Return the (x, y) coordinate for the center point of the cell that contains the specified text.  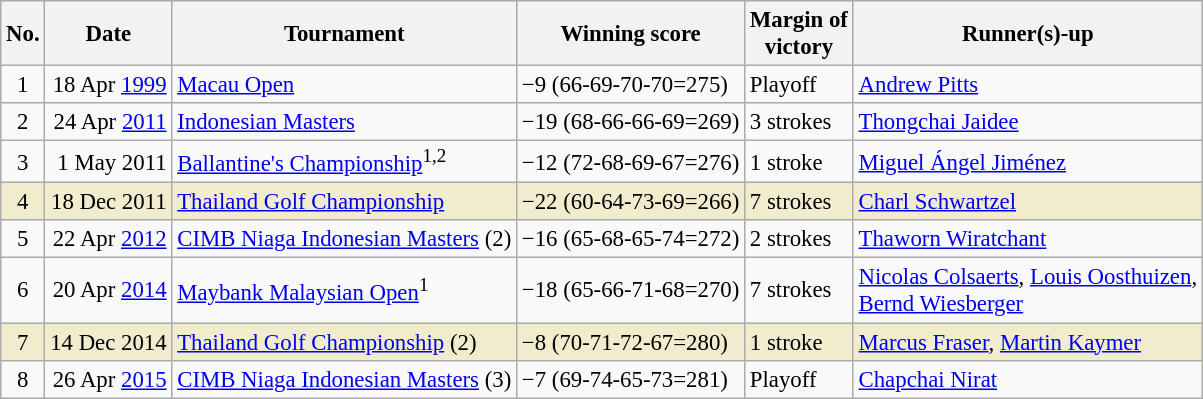
2 (23, 122)
−16 (65-68-65-74=272) (631, 239)
Thailand Golf Championship (344, 202)
Charl Schwartzel (1028, 202)
−12 (72-68-69-67=276) (631, 162)
14 Dec 2014 (108, 342)
No. (23, 34)
−22 (60-64-73-69=266) (631, 202)
−19 (68-66-66-69=269) (631, 122)
Nicolas Colsaerts, Louis Oosthuizen, Bernd Wiesberger (1028, 290)
18 Apr 1999 (108, 85)
CIMB Niaga Indonesian Masters (2) (344, 239)
6 (23, 290)
2 strokes (800, 239)
Runner(s)-up (1028, 34)
Thailand Golf Championship (2) (344, 342)
20 Apr 2014 (108, 290)
CIMB Niaga Indonesian Masters (3) (344, 379)
Winning score (631, 34)
8 (23, 379)
26 Apr 2015 (108, 379)
3 strokes (800, 122)
3 (23, 162)
1 May 2011 (108, 162)
7 (23, 342)
Tournament (344, 34)
22 Apr 2012 (108, 239)
Marcus Fraser, Martin Kaymer (1028, 342)
−18 (65-66-71-68=270) (631, 290)
4 (23, 202)
Date (108, 34)
Indonesian Masters (344, 122)
Thongchai Jaidee (1028, 122)
Margin ofvictory (800, 34)
Andrew Pitts (1028, 85)
Chapchai Nirat (1028, 379)
Macau Open (344, 85)
24 Apr 2011 (108, 122)
−9 (66-69-70-70=275) (631, 85)
−8 (70-71-72-67=280) (631, 342)
5 (23, 239)
−7 (69-74-65-73=281) (631, 379)
18 Dec 2011 (108, 202)
Maybank Malaysian Open1 (344, 290)
Miguel Ángel Jiménez (1028, 162)
Ballantine's Championship1,2 (344, 162)
1 (23, 85)
Thaworn Wiratchant (1028, 239)
